Capture the cell that displays the provided text and extract its (x, y) central coordinate. 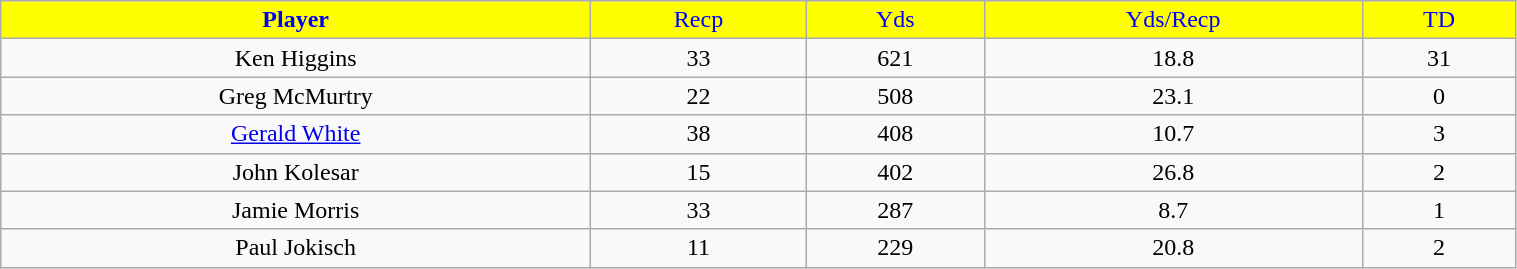
23.1 (1173, 96)
John Kolesar (296, 172)
Ken Higgins (296, 58)
1 (1439, 210)
11 (699, 248)
18.8 (1173, 58)
402 (895, 172)
Player (296, 20)
Greg McMurtry (296, 96)
408 (895, 134)
15 (699, 172)
Yds (895, 20)
22 (699, 96)
31 (1439, 58)
0 (1439, 96)
Yds/Recp (1173, 20)
Jamie Morris (296, 210)
Paul Jokisch (296, 248)
38 (699, 134)
TD (1439, 20)
8.7 (1173, 210)
10.7 (1173, 134)
287 (895, 210)
508 (895, 96)
Recp (699, 20)
3 (1439, 134)
229 (895, 248)
26.8 (1173, 172)
Gerald White (296, 134)
20.8 (1173, 248)
621 (895, 58)
